Identify which cell holds the provided text, then report its [X, Y] central coordinate. 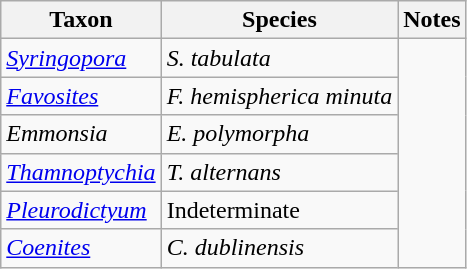
T. alternans [280, 172]
Pleurodictyum [81, 210]
Species [280, 20]
E. polymorpha [280, 134]
Syringopora [81, 58]
F. hemispherica minuta [280, 96]
Thamnoptychia [81, 172]
Favosites [81, 96]
S. tabulata [280, 58]
Indeterminate [280, 210]
C. dublinensis [280, 248]
Taxon [81, 20]
Coenites [81, 248]
Notes [432, 20]
Emmonsia [81, 134]
